Extract the (X, Y) coordinate from the center of the cell holding the provided text.  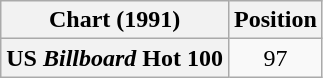
Position (276, 20)
97 (276, 58)
Chart (1991) (115, 20)
US Billboard Hot 100 (115, 58)
